From the cell containing the given text, extract its center point as [x, y] coordinate. 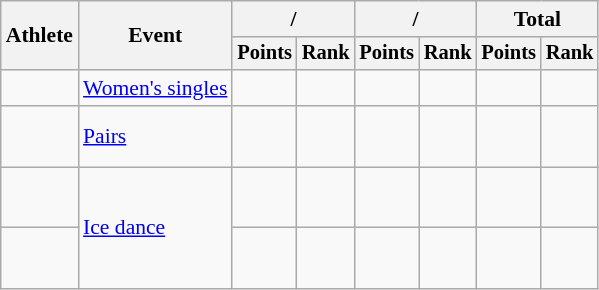
Women's singles [155, 88]
Athlete [40, 36]
Ice dance [155, 228]
Pairs [155, 136]
Total [537, 19]
Event [155, 36]
